Identify which cell holds the provided text, then report its [x, y] central coordinate. 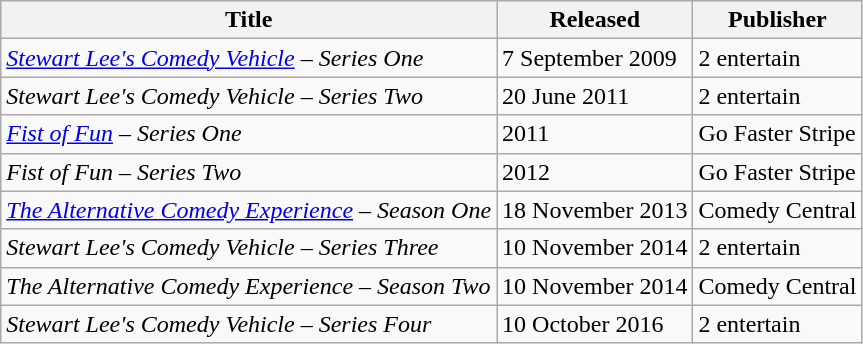
20 June 2011 [595, 96]
The Alternative Comedy Experience – Season Two [249, 286]
Fist of Fun – Series Two [249, 172]
Stewart Lee's Comedy Vehicle – Series Four [249, 324]
Released [595, 20]
Publisher [778, 20]
18 November 2013 [595, 210]
Stewart Lee's Comedy Vehicle – Series Two [249, 96]
10 October 2016 [595, 324]
Title [249, 20]
The Alternative Comedy Experience – Season One [249, 210]
2012 [595, 172]
2011 [595, 134]
Fist of Fun – Series One [249, 134]
7 September 2009 [595, 58]
Stewart Lee's Comedy Vehicle – Series Three [249, 248]
Stewart Lee's Comedy Vehicle – Series One [249, 58]
